Detect which cell encompasses the target text, then output its [x, y] center coordinate. 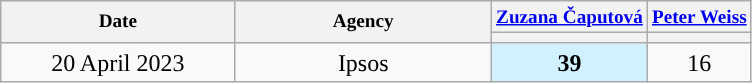
Zuzana Čaputová [570, 17]
39 [570, 62]
Date [118, 22]
Ipsos [364, 62]
20 April 2023 [118, 62]
Agency [364, 22]
Peter Weiss [699, 17]
16 [699, 62]
